Detect which cell encompasses the target text, then output its [X, Y] center coordinate. 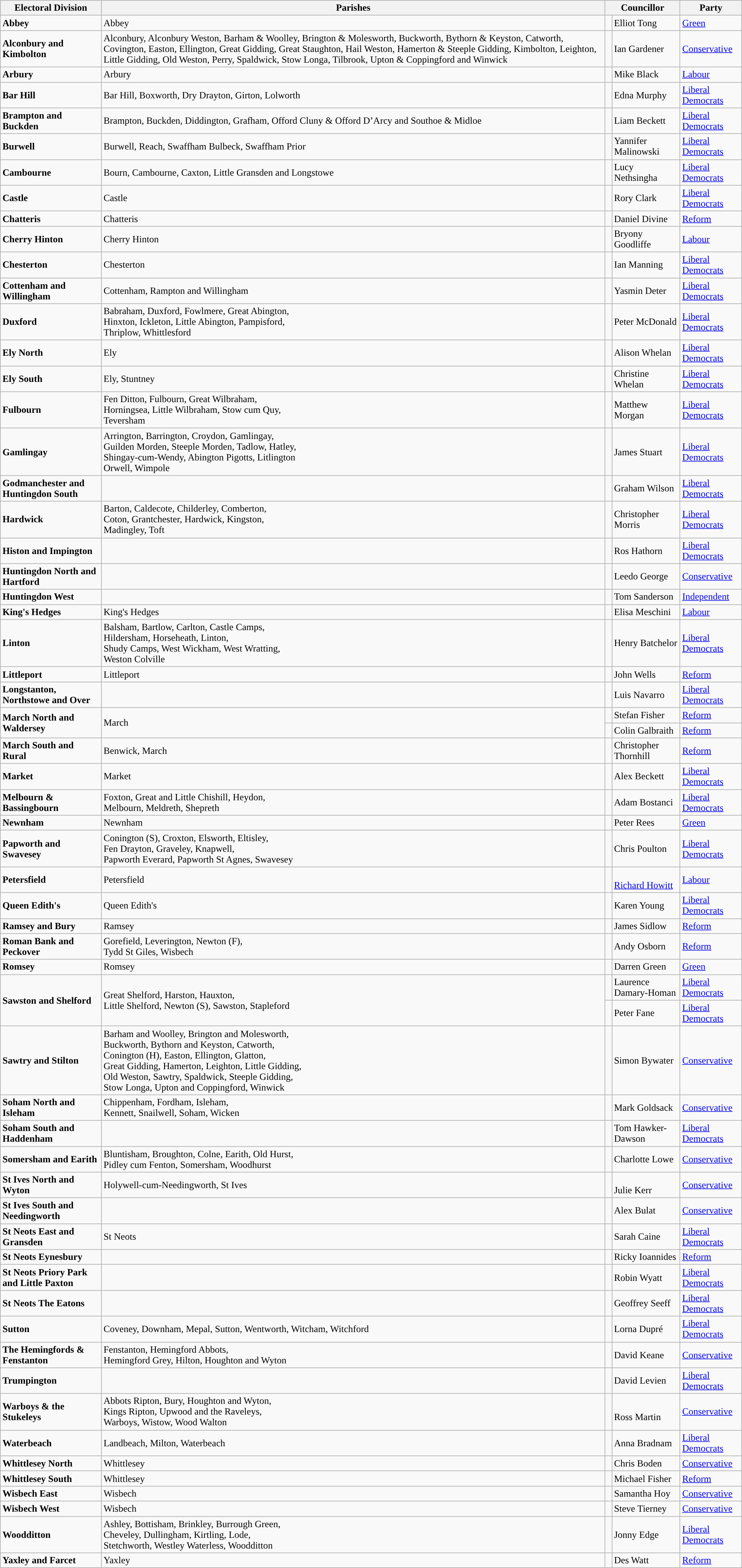
Sarah Caine [646, 1236]
Colin Galbraith [646, 730]
Simon Bywater [646, 1060]
Ian Gardener [646, 49]
Benwick, March [354, 751]
Longstanton, Northstowe and Over [51, 695]
Alconbury and Kimbolton [51, 49]
James Sidlow [646, 926]
Peter Rees [646, 823]
Lorna Dupré [646, 1329]
Cottenham, Rampton and Willingham [354, 290]
Soham South and Haddenham [51, 1133]
Laurence Damary-Homan [646, 987]
Ricky Ioannides [646, 1257]
James Stuart [646, 452]
Anna Bradnam [646, 1443]
Coveney, Downham, Mepal, Sutton, Wentworth, Witcham, Witchford [354, 1329]
Graham Wilson [646, 489]
Woodditton [51, 1535]
Sutton [51, 1329]
Mark Goldsack [646, 1107]
St Neots Eynesbury [51, 1257]
Ely North [51, 353]
Chippenham, Fordham, Isleham,Kennett, Snailwell, Soham, Wicken [354, 1107]
David Keane [646, 1355]
Matthew Morgan [646, 410]
Great Shelford, Harston, Hauxton,Little Shelford, Newton (S), Sawston, Stapleford [354, 1000]
Leedo George [646, 577]
Liam Beckett [646, 121]
Roman Bank and Peckover [51, 946]
Ross Martin [646, 1412]
Yasmin Deter [646, 290]
Luis Navarro [646, 695]
Yannifer Malinowski [646, 147]
Cottenham and Willingham [51, 290]
Ros Hathorn [646, 550]
Linton [51, 643]
St Ives North and Wyton [51, 1185]
Papworth and Swavesey [51, 849]
Yaxley [354, 1560]
St Neots East and Gransden [51, 1236]
Burwell [51, 147]
Party [711, 8]
Ashley, Bottisham, Brinkley, Burrough Green,Cheveley, Dullingham, Kirtling, Lode,Stetchworth, Westley Waterless, Woodditton [354, 1535]
Elliot Tong [646, 23]
Ely [354, 353]
Geoffrey Seeff [646, 1303]
Hardwick [51, 519]
Jonny Edge [646, 1535]
Christine Whelan [646, 379]
Huntingdon North and Hartford [51, 577]
Whittlesey South [51, 1478]
Bar Hill [51, 95]
Brampton, Buckden, Diddington, Grafham, Offord Cluny & Offord D’Arcy and Southoe & Midloe [354, 121]
Wisbech East [51, 1493]
Balsham, Bartlow, Carlton, Castle Camps,Hildersham, Horseheath, Linton,Shudy Camps, West Wickham, West Wratting,Weston Colville [354, 643]
Bluntisham, Broughton, Colne, Earith, Old Hurst,Pidley cum Fenton, Somersham, Woodhurst [354, 1159]
Electoral Division [51, 8]
The Hemingfords & Fenstanton [51, 1355]
Bryony Goodliffe [646, 239]
Duxford [51, 322]
Warboys & the Stukeleys [51, 1412]
Steve Tierney [646, 1509]
Ely, Stuntney [354, 379]
Julie Kerr [646, 1185]
Ramsey [354, 926]
St Neots Priory Park and Little Paxton [51, 1278]
March North and Waldersey [51, 723]
Wisbech West [51, 1509]
Alex Bulat [646, 1211]
Trumpington [51, 1381]
Babraham, Duxford, Fowlmere, Great Abington,Hinxton, Ickleton, Little Abington, Pampisford,Thriplow, Whittlesford [354, 322]
Ian Manning [646, 265]
Rory Clark [646, 198]
Bar Hill, Boxworth, Dry Drayton, Girton, Lolworth [354, 95]
Ramsey and Bury [51, 926]
David Levien [646, 1381]
Peter Fane [646, 1013]
Sawston and Shelford [51, 1000]
Cambourne [51, 172]
Sawtry and Stilton [51, 1060]
Lucy Nethsingha [646, 172]
Fulbourn [51, 410]
Soham North and Isleham [51, 1107]
Daniel Divine [646, 219]
Melbourn & Bassingbourn [51, 803]
Parishes [354, 8]
Karen Young [646, 906]
March [354, 723]
Andy Osborn [646, 946]
Landbeach, Milton, Waterbeach [354, 1443]
Des Watt [646, 1560]
Adam Bostanci [646, 803]
Brampton and Buckden [51, 121]
Abbots Ripton, Bury, Houghton and Wyton,Kings Ripton, Upwood and the Raveleys,Warboys, Wistow, Wood Walton [354, 1412]
Holywell-cum-Needingworth, St Ives [354, 1185]
Darren Green [646, 967]
Godmanchester and Huntingdon South [51, 489]
Edna Murphy [646, 95]
Waterbeach [51, 1443]
Peter McDonald [646, 322]
St Neots [354, 1236]
Michael Fisher [646, 1478]
Yaxley and Farcet [51, 1560]
Fen Ditton, Fulbourn, Great Wilbraham,Horningsea, Little Wilbraham, Stow cum Quy,Teversham [354, 410]
Elisa Meschini [646, 612]
Christopher Morris [646, 519]
Mike Black [646, 75]
Richard Howitt [646, 880]
Histon and Impington [51, 550]
Fenstanton, Hemingford Abbots,Hemingford Grey, Hilton, Houghton and Wyton [354, 1355]
Conington (S), Croxton, Elsworth, Eltisley,Fen Drayton, Graveley, Knapwell,Papworth Everard, Papworth St Agnes, Swavesey [354, 849]
Huntingdon West [51, 597]
Tom Hawker-Dawson [646, 1133]
Charlotte Lowe [646, 1159]
Foxton, Great and Little Chishill, Heydon,Melbourn, Meldreth, Shepreth [354, 803]
Independent [711, 597]
Robin Wyatt [646, 1278]
St Ives South and Needingworth [51, 1211]
Chris Poulton [646, 849]
John Wells [646, 674]
Somersham and Earith [51, 1159]
Samantha Hoy [646, 1493]
Alison Whelan [646, 353]
Gamlingay [51, 452]
Councillor [643, 8]
Gorefield, Leverington, Newton (F),Tydd St Giles, Wisbech [354, 946]
Henry Batchelor [646, 643]
Whittlesey North [51, 1463]
Alex Beckett [646, 776]
Stefan Fisher [646, 715]
Tom Sanderson [646, 597]
March South and Rural [51, 751]
Ely South [51, 379]
Bourn, Cambourne, Caxton, Little Gransden and Longstowe [354, 172]
Chris Boden [646, 1463]
St Neots The Eatons [51, 1303]
Barton, Caldecote, Childerley, Comberton,Coton, Grantchester, Hardwick, Kingston,Madingley, Toft [354, 519]
Christopher Thornhill [646, 751]
Burwell, Reach, Swaffham Bulbeck, Swaffham Prior [354, 147]
